From the cell containing the given text, extract its center point as [X, Y] coordinate. 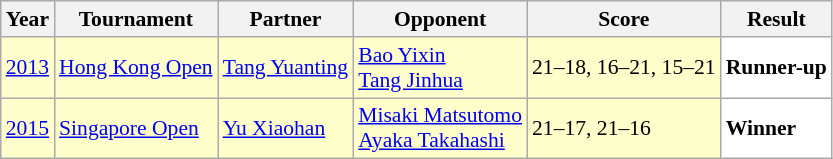
21–17, 21–16 [624, 128]
Tang Yuanting [286, 68]
Tournament [136, 19]
Runner-up [776, 68]
Yu Xiaohan [286, 128]
Score [624, 19]
Partner [286, 19]
Result [776, 19]
Singapore Open [136, 128]
2015 [28, 128]
Opponent [440, 19]
2013 [28, 68]
21–18, 16–21, 15–21 [624, 68]
Year [28, 19]
Misaki Matsutomo Ayaka Takahashi [440, 128]
Winner [776, 128]
Bao Yixin Tang Jinhua [440, 68]
Hong Kong Open [136, 68]
